For the text-containing cell, return its midpoint in [x, y] coordinate format. 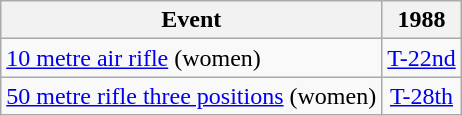
1988 [422, 20]
T-28th [422, 96]
T-22nd [422, 58]
Event [192, 20]
10 metre air rifle (women) [192, 58]
50 metre rifle three positions (women) [192, 96]
